Return the [x, y] coordinate for the center point of the cell that contains the specified text.  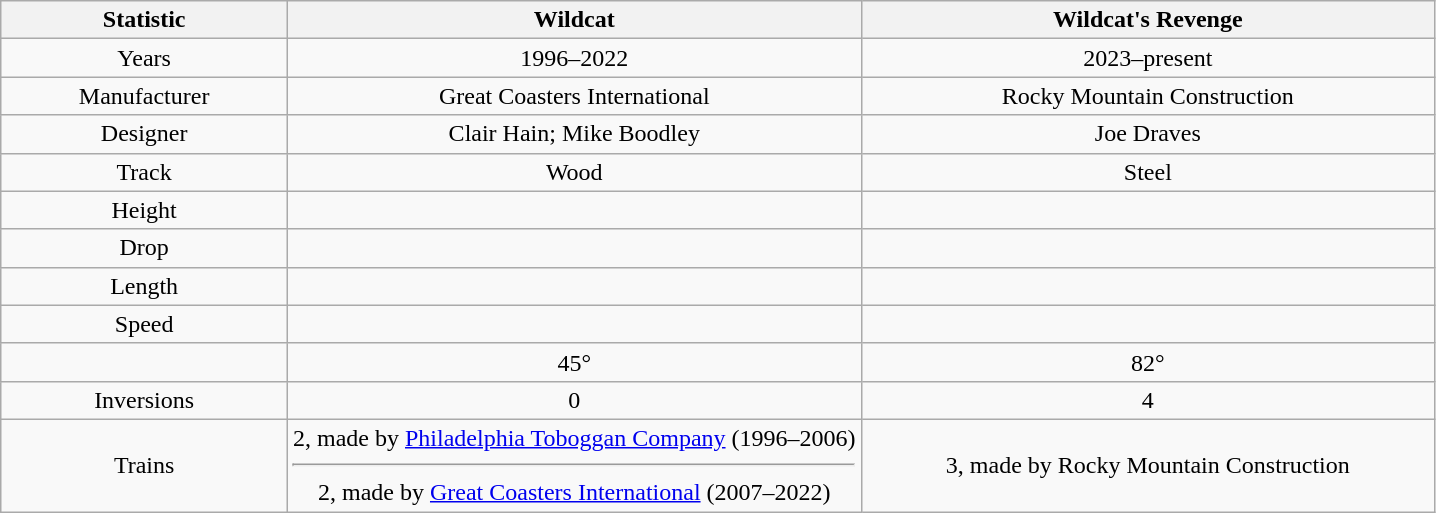
Designer [144, 134]
Length [144, 286]
Speed [144, 324]
2, made by Philadelphia Toboggan Company (1996–2006)2, made by Great Coasters International (2007–2022) [575, 465]
Great Coasters International [575, 96]
Wildcat [575, 20]
Rocky Mountain Construction [1148, 96]
82° [1148, 362]
Track [144, 172]
Joe Draves [1148, 134]
Drop [144, 248]
Wildcat's Revenge [1148, 20]
Statistic [144, 20]
Inversions [144, 400]
Steel [1148, 172]
Years [144, 58]
Trains [144, 465]
0 [575, 400]
1996–2022 [575, 58]
Height [144, 210]
2023–present [1148, 58]
Wood [575, 172]
45° [575, 362]
4 [1148, 400]
Manufacturer [144, 96]
3, made by Rocky Mountain Construction [1148, 465]
Clair Hain; Mike Boodley [575, 134]
